Locate the cell with the specified text and output its [x, y] center coordinate. 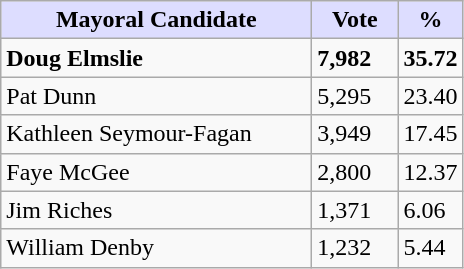
William Denby [156, 248]
Doug Elmslie [156, 58]
% [430, 20]
Kathleen Seymour-Fagan [156, 134]
1,232 [355, 248]
17.45 [430, 134]
3,949 [355, 134]
Vote [355, 20]
2,800 [355, 172]
5,295 [355, 96]
Faye McGee [156, 172]
23.40 [430, 96]
7,982 [355, 58]
Mayoral Candidate [156, 20]
5.44 [430, 248]
Jim Riches [156, 210]
6.06 [430, 210]
35.72 [430, 58]
1,371 [355, 210]
12.37 [430, 172]
Pat Dunn [156, 96]
